Locate the cell with the specified text and output its [X, Y] center coordinate. 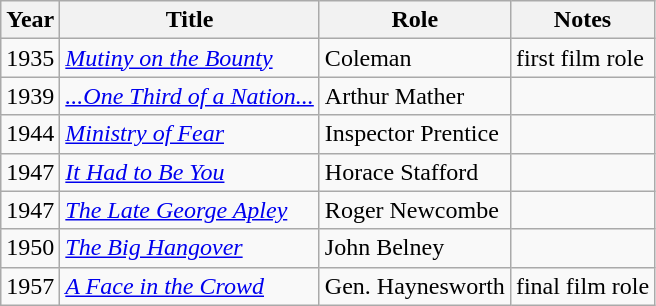
1944 [30, 134]
Gen. Haynesworth [414, 286]
Notes [582, 20]
...One Third of a Nation... [190, 96]
Role [414, 20]
final film role [582, 286]
John Belney [414, 248]
Roger Newcombe [414, 210]
Arthur Mather [414, 96]
Year [30, 20]
1950 [30, 248]
The Late George Apley [190, 210]
1957 [30, 286]
Horace Stafford [414, 172]
1935 [30, 58]
A Face in the Crowd [190, 286]
Ministry of Fear [190, 134]
1939 [30, 96]
Coleman [414, 58]
The Big Hangover [190, 248]
Mutiny on the Bounty [190, 58]
Title [190, 20]
first film role [582, 58]
It Had to Be You [190, 172]
Inspector Prentice [414, 134]
